Determine the [X, Y] coordinate at the center of the cell enclosing the given text.  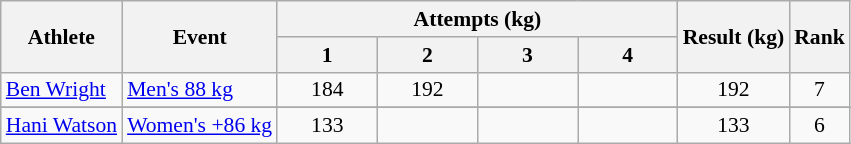
Athlete [62, 36]
4 [628, 55]
7 [820, 90]
Ben Wright [62, 90]
1 [327, 55]
Result (kg) [734, 36]
184 [327, 90]
Rank [820, 36]
Event [200, 36]
2 [427, 55]
Hani Watson [62, 126]
3 [527, 55]
6 [820, 126]
Women's +86 kg [200, 126]
Men's 88 kg [200, 90]
Attempts (kg) [477, 19]
